Provide the [x, y] coordinate of the cell's center where the given text is located.  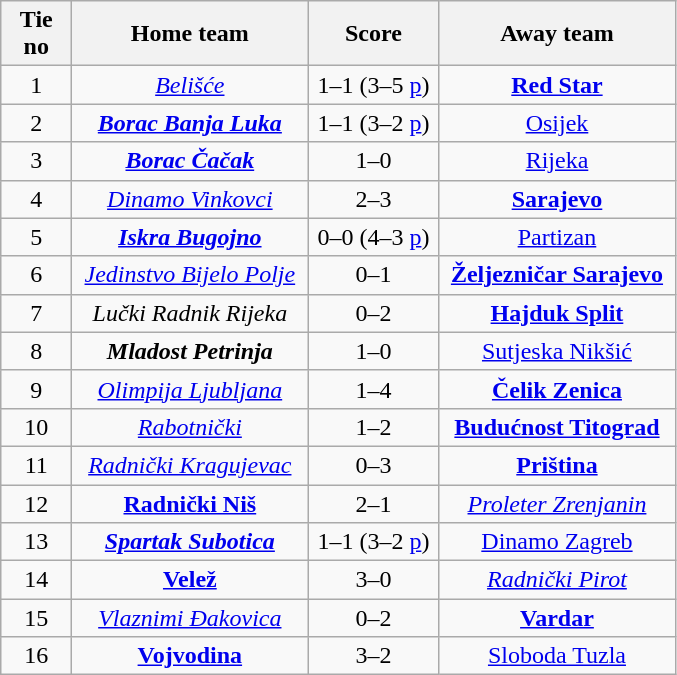
0–1 [374, 275]
Tie no [36, 34]
Dinamo Vinkovci [190, 199]
12 [36, 503]
Jedinstvo Bijelo Polje [190, 275]
9 [36, 389]
2–1 [374, 503]
Iskra Bugojno [190, 237]
Sutjeska Nikšić [557, 351]
Borac Čačak [190, 161]
Vardar [557, 618]
Vojvodina [190, 656]
3–2 [374, 656]
Score [374, 34]
3 [36, 161]
Home team [190, 34]
0–3 [374, 465]
2 [36, 123]
Partizan [557, 237]
Željezničar Sarajevo [557, 275]
13 [36, 542]
0–0 (4–3 p) [374, 237]
Rijeka [557, 161]
Dinamo Zagreb [557, 542]
Away team [557, 34]
4 [36, 199]
10 [36, 427]
Vlaznimi Đakovica [190, 618]
1–4 [374, 389]
Sloboda Tuzla [557, 656]
Priština [557, 465]
6 [36, 275]
3–0 [374, 580]
Rabotnički [190, 427]
Radnički Pirot [557, 580]
16 [36, 656]
Olimpija Ljubljana [190, 389]
11 [36, 465]
5 [36, 237]
Hajduk Split [557, 313]
Belišće [190, 85]
Radnički Niš [190, 503]
8 [36, 351]
1–1 (3–5 p) [374, 85]
Sarajevo [557, 199]
Proleter Zrenjanin [557, 503]
Budućnost Titograd [557, 427]
15 [36, 618]
Spartak Subotica [190, 542]
Čelik Zenica [557, 389]
Osijek [557, 123]
Lučki Radnik Rijeka [190, 313]
14 [36, 580]
Red Star [557, 85]
Mladost Petrinja [190, 351]
7 [36, 313]
Radnički Kragujevac [190, 465]
2–3 [374, 199]
Borac Banja Luka [190, 123]
Velež [190, 580]
1–2 [374, 427]
1 [36, 85]
